Return the [x, y] coordinate for the center point of the cell that contains the specified text.  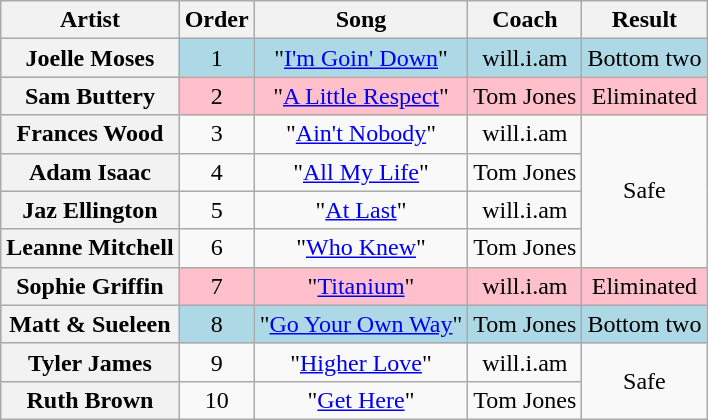
10 [216, 400]
Leanne Mitchell [90, 248]
"Titanium" [361, 286]
Frances Wood [90, 134]
Order [216, 20]
"At Last" [361, 210]
"Get Here" [361, 400]
Result [644, 20]
Artist [90, 20]
9 [216, 362]
"All My Life" [361, 172]
Sam Buttery [90, 96]
4 [216, 172]
"Go Your Own Way" [361, 324]
Ruth Brown [90, 400]
Song [361, 20]
Tyler James [90, 362]
"Who Knew" [361, 248]
Coach [525, 20]
Matt & Sueleen [90, 324]
7 [216, 286]
5 [216, 210]
Jaz Ellington [90, 210]
"Higher Love" [361, 362]
6 [216, 248]
"Ain't Nobody" [361, 134]
3 [216, 134]
"I'm Goin' Down" [361, 58]
1 [216, 58]
8 [216, 324]
"A Little Respect" [361, 96]
2 [216, 96]
Adam Isaac [90, 172]
Sophie Griffin [90, 286]
Joelle Moses [90, 58]
